Pinpoint the cell where the given text exists, returning its [x, y] midpoint coordinate. 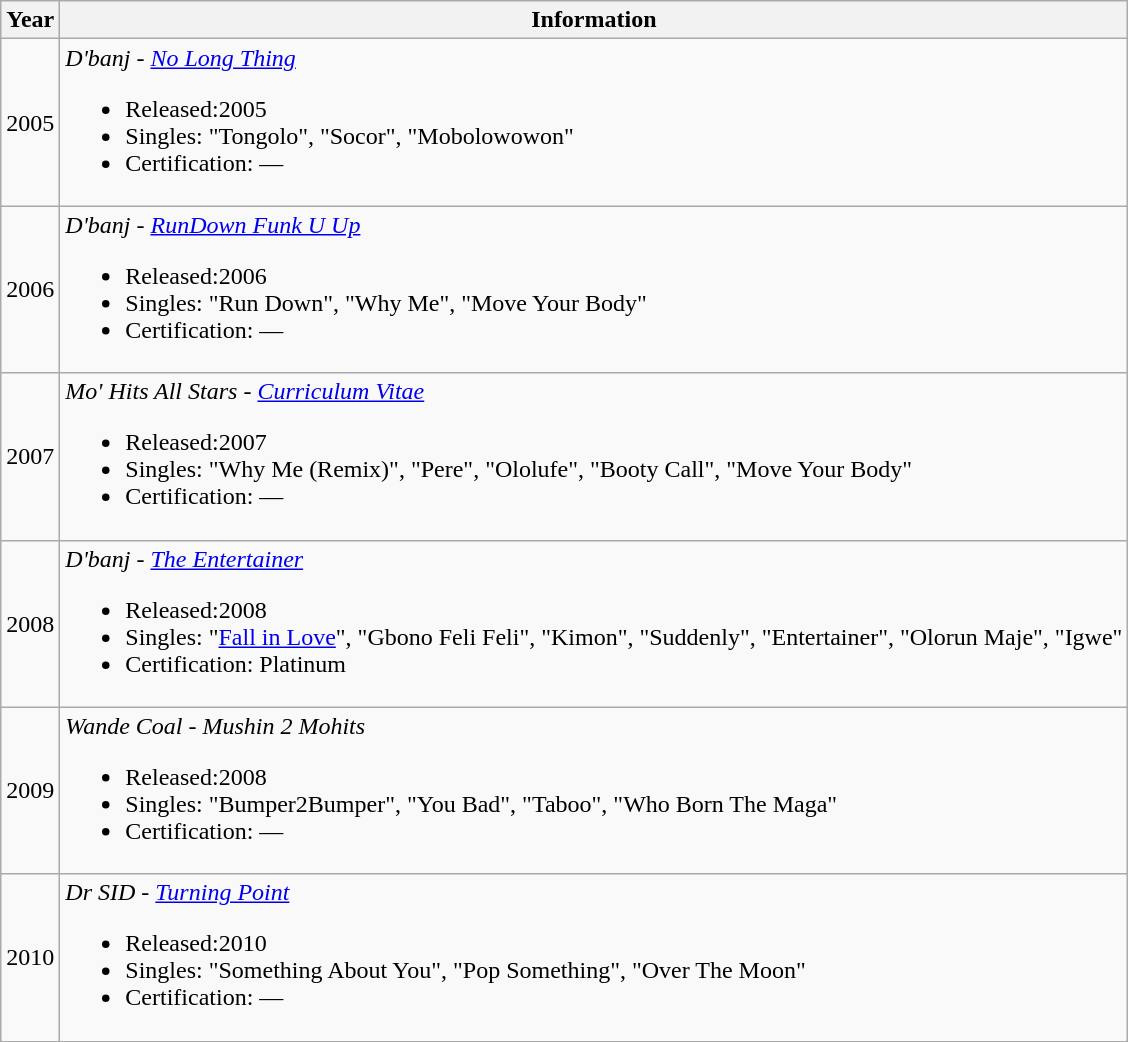
Information [594, 20]
Year [30, 20]
Wande Coal - Mushin 2 MohitsReleased:2008Singles: "Bumper2Bumper", "You Bad", "Taboo", "Who Born The Maga"Certification: — [594, 790]
2007 [30, 456]
Mo' Hits All Stars - Curriculum VitaeReleased:2007Singles: "Why Me (Remix)", "Pere", "Ololufe", "Booty Call", "Move Your Body"Certification: — [594, 456]
2005 [30, 122]
2006 [30, 290]
D'banj - RunDown Funk U UpReleased:2006Singles: "Run Down", "Why Me", "Move Your Body"Certification: — [594, 290]
Dr SID - Turning PointReleased:2010Singles: "Something About You", "Pop Something", "Over The Moon"Certification: — [594, 958]
D'banj - No Long ThingReleased:2005Singles: "Tongolo", "Socor", "Mobolowowon"Certification: — [594, 122]
2010 [30, 958]
2009 [30, 790]
2008 [30, 624]
